From the cell containing the given text, extract its center point as [x, y] coordinate. 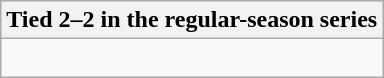
Tied 2–2 in the regular-season series [192, 20]
